Find where the given text appears and provide that cell's center as (x, y) coordinate. 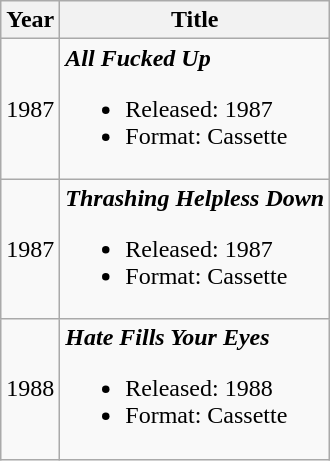
Title (195, 20)
Year (30, 20)
1988 (30, 389)
All Fucked UpReleased: 1987Format: Cassette (195, 109)
Hate Fills Your EyesReleased: 1988Format: Cassette (195, 389)
Thrashing Helpless DownReleased: 1987Format: Cassette (195, 249)
